Extract the [X, Y] coordinate from the center of the cell holding the provided text.  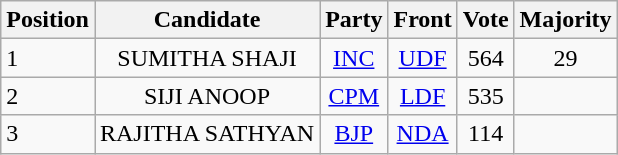
SUMITHA SHAJI [206, 58]
114 [486, 134]
BJP [354, 134]
CPM [354, 96]
Position [48, 20]
Front [422, 20]
NDA [422, 134]
1 [48, 58]
RAJITHA SATHYAN [206, 134]
SIJI ANOOP [206, 96]
INC [354, 58]
535 [486, 96]
2 [48, 96]
29 [566, 58]
Party [354, 20]
LDF [422, 96]
Candidate [206, 20]
Vote [486, 20]
3 [48, 134]
UDF [422, 58]
564 [486, 58]
Majority [566, 20]
